Identify which cell holds the provided text, then report its [x, y] central coordinate. 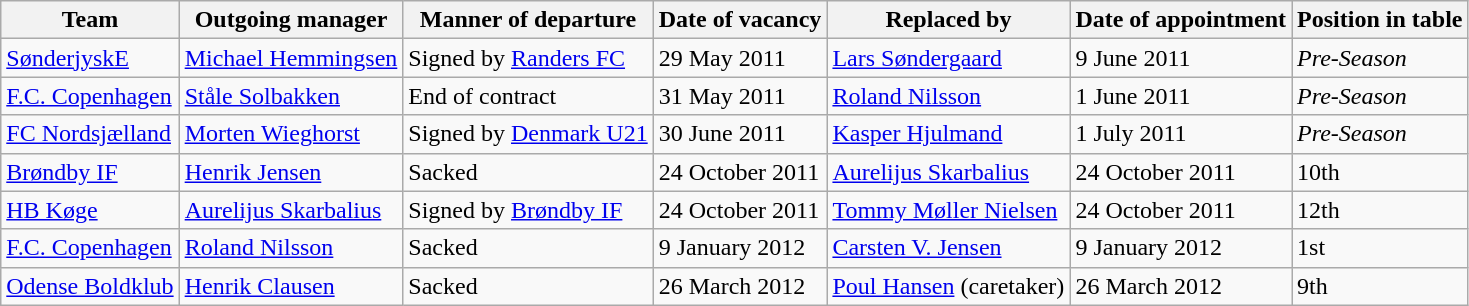
Team [90, 20]
Signed by Randers FC [528, 58]
30 June 2011 [740, 134]
Michael Hemmingsen [291, 58]
Date of appointment [1181, 20]
Lars Søndergaard [948, 58]
1 June 2011 [1181, 96]
End of contract [528, 96]
Poul Hansen (caretaker) [948, 286]
Brøndby IF [90, 172]
Henrik Jensen [291, 172]
FC Nordsjælland [90, 134]
Tommy Møller Nielsen [948, 210]
Manner of departure [528, 20]
Outgoing manager [291, 20]
1 July 2011 [1181, 134]
29 May 2011 [740, 58]
Signed by Denmark U21 [528, 134]
1st [1380, 248]
Signed by Brøndby IF [528, 210]
Carsten V. Jensen [948, 248]
Kasper Hjulmand [948, 134]
31 May 2011 [740, 96]
10th [1380, 172]
Position in table [1380, 20]
9 June 2011 [1181, 58]
Henrik Clausen [291, 286]
Odense Boldklub [90, 286]
Morten Wieghorst [291, 134]
Date of vacancy [740, 20]
Ståle Solbakken [291, 96]
SønderjyskE [90, 58]
9th [1380, 286]
HB Køge [90, 210]
Replaced by [948, 20]
12th [1380, 210]
